Find where the given text appears and provide that cell's center as (x, y) coordinate. 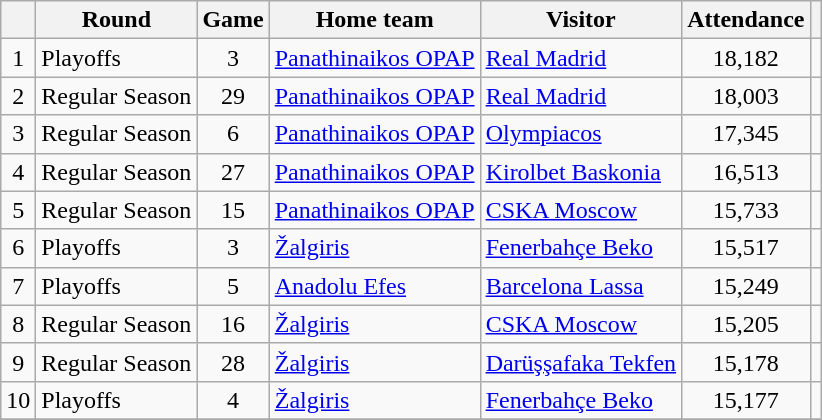
15,733 (746, 210)
Barcelona Lassa (581, 286)
7 (18, 286)
Game (233, 20)
Home team (374, 20)
10 (18, 400)
Anadolu Efes (374, 286)
Olympiacos (581, 134)
9 (18, 362)
15,177 (746, 400)
17,345 (746, 134)
15 (233, 210)
27 (233, 172)
15,205 (746, 324)
15,249 (746, 286)
16,513 (746, 172)
29 (233, 96)
Darüşşafaka Tekfen (581, 362)
18,182 (746, 58)
16 (233, 324)
8 (18, 324)
15,517 (746, 248)
2 (18, 96)
Attendance (746, 20)
Kirolbet Baskonia (581, 172)
28 (233, 362)
18,003 (746, 96)
Visitor (581, 20)
15,178 (746, 362)
1 (18, 58)
Round (116, 20)
